From the cell containing the given text, extract its center point as (X, Y) coordinate. 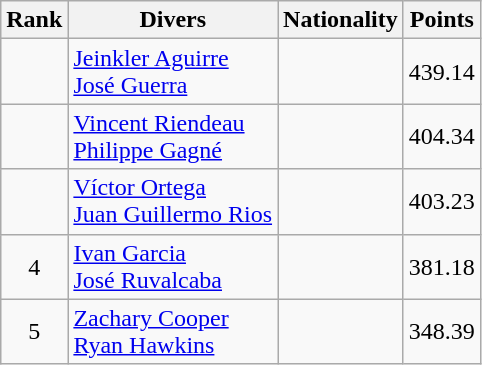
Nationality (341, 20)
348.39 (442, 332)
Rank (34, 20)
Ivan GarciaJosé Ruvalcaba (173, 266)
5 (34, 332)
4 (34, 266)
404.34 (442, 136)
381.18 (442, 266)
Víctor OrtegaJuan Guillermo Rios (173, 202)
439.14 (442, 72)
403.23 (442, 202)
Zachary CooperRyan Hawkins (173, 332)
Points (442, 20)
Jeinkler AguirreJosé Guerra (173, 72)
Divers (173, 20)
Vincent RiendeauPhilippe Gagné (173, 136)
